Determine the [x, y] coordinate at the center of the cell enclosing the given text.  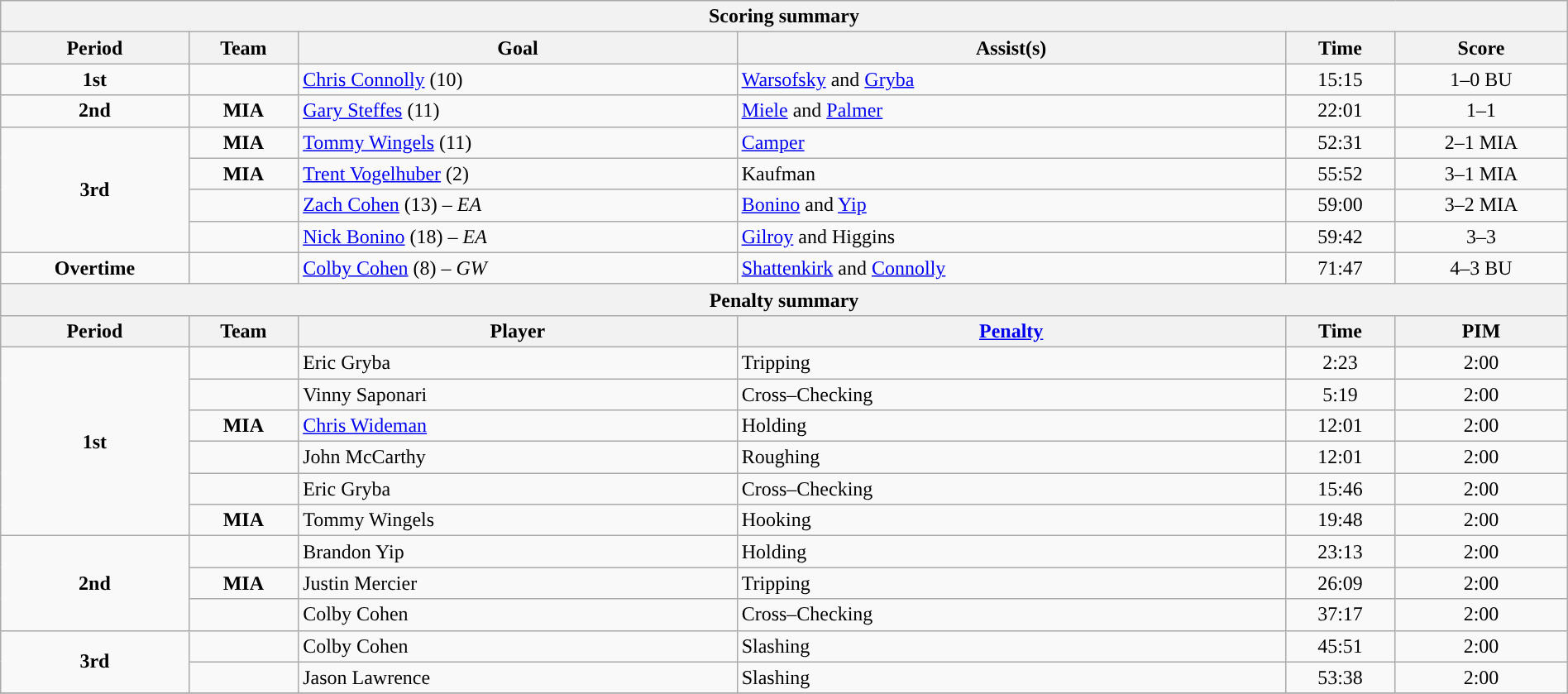
Nick Bonino (18) – EA [518, 237]
Vinny Saponari [518, 395]
4–3 BU [1481, 268]
52:31 [1340, 142]
45:51 [1340, 646]
Hooking [1011, 520]
Goal [518, 48]
PIM [1481, 331]
15:46 [1340, 489]
Zach Cohen (13) – EA [518, 205]
23:13 [1340, 552]
Colby Cohen (8) – GW [518, 268]
Jason Lawrence [518, 677]
3–2 MIA [1481, 205]
59:00 [1340, 205]
19:48 [1340, 520]
Trent Vogelhuber (2) [518, 174]
Overtime [94, 268]
22:01 [1340, 111]
26:09 [1340, 583]
Warsofsky and Gryba [1011, 79]
55:52 [1340, 174]
Assist(s) [1011, 48]
Gary Steffes (11) [518, 111]
2–1 MIA [1481, 142]
Miele and Palmer [1011, 111]
John McCarthy [518, 457]
53:38 [1340, 677]
Chris Connolly (10) [518, 79]
Shattenkirk and Connolly [1011, 268]
37:17 [1340, 615]
Bonino and Yip [1011, 205]
2:23 [1340, 362]
15:15 [1340, 79]
3–3 [1481, 237]
Score [1481, 48]
Penalty summary [784, 299]
Chris Wideman [518, 426]
71:47 [1340, 268]
Kaufman [1011, 174]
Justin Mercier [518, 583]
Tommy Wingels [518, 520]
1–0 BU [1481, 79]
Camper [1011, 142]
5:19 [1340, 395]
Roughing [1011, 457]
Player [518, 331]
Penalty [1011, 331]
Tommy Wingels (11) [518, 142]
59:42 [1340, 237]
Gilroy and Higgins [1011, 237]
Scoring summary [784, 17]
Brandon Yip [518, 552]
1–1 [1481, 111]
3–1 MIA [1481, 174]
